Return (x, y) of the center of cell containing provided text 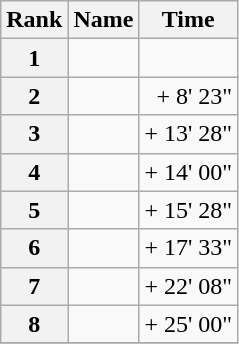
5 (34, 210)
+ 25' 00" (188, 324)
1 (34, 58)
Time (188, 20)
Rank (34, 20)
+ 17' 33" (188, 248)
2 (34, 96)
+ 15' 28" (188, 210)
4 (34, 172)
6 (34, 248)
7 (34, 286)
Name (104, 20)
8 (34, 324)
+ 22' 08" (188, 286)
3 (34, 134)
+ 14' 00" (188, 172)
+ 13' 28" (188, 134)
+ 8' 23" (188, 96)
